Provide the (x, y) coordinate of the cell's center where the given text is located.  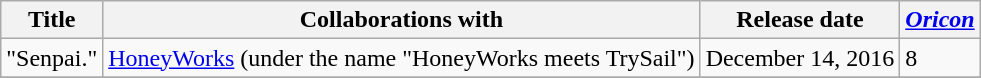
Title (52, 20)
HoneyWorks (under the name "HoneyWorks meets TrySail") (402, 58)
"Senpai." (52, 58)
Collaborations with (402, 20)
Oricon (940, 20)
Release date (800, 20)
December 14, 2016 (800, 58)
8 (940, 58)
